Provide the (X, Y) coordinate of the cell's center where the given text is located.  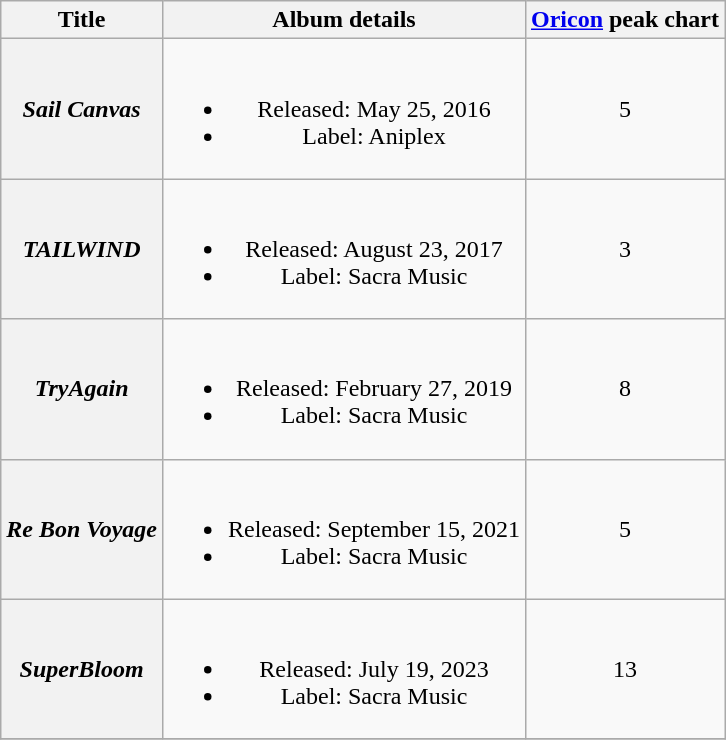
Released: September 15, 2021Label: Sacra Music (344, 529)
Released: August 23, 2017Label: Sacra Music (344, 249)
13 (624, 669)
Oricon peak chart (624, 20)
Sail Canvas (82, 109)
SuperBloom (82, 669)
Re Bon Voyage (82, 529)
Released: May 25, 2016Label: Aniplex (344, 109)
Title (82, 20)
Released: February 27, 2019Label: Sacra Music (344, 389)
8 (624, 389)
3 (624, 249)
TAILWIND (82, 249)
TryAgain (82, 389)
Released: July 19, 2023Label: Sacra Music (344, 669)
Album details (344, 20)
